Provide the (x, y) coordinate of the cell's center where the given text is located.  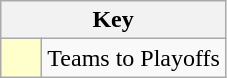
Teams to Playoffs (134, 58)
Key (114, 20)
